Locate the cell with the specified text and output its (X, Y) center coordinate. 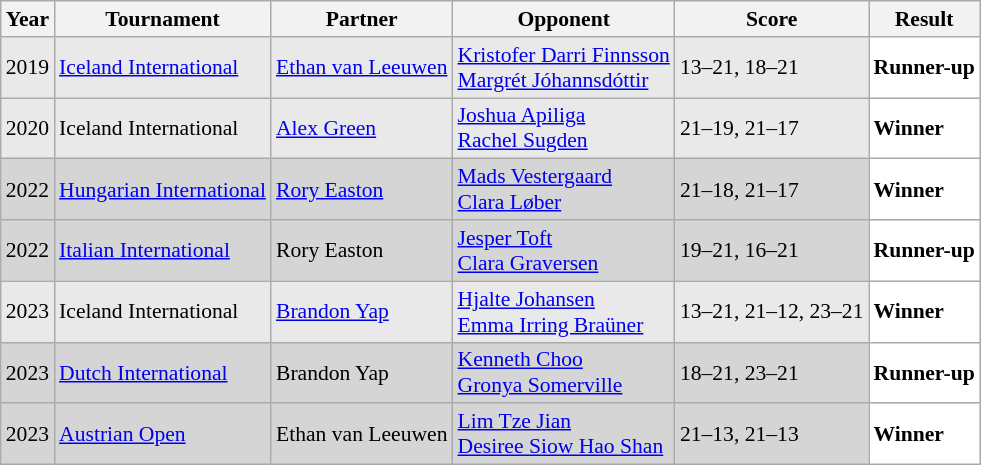
Hjalte Johansen Emma Irring Braüner (564, 312)
19–21, 16–21 (772, 250)
2019 (28, 68)
Opponent (564, 19)
Austrian Open (162, 434)
18–21, 23–21 (772, 372)
Kenneth Choo Gronya Somerville (564, 372)
Dutch International (162, 372)
21–19, 21–17 (772, 128)
Joshua Apiliga Rachel Sugden (564, 128)
13–21, 21–12, 23–21 (772, 312)
Jesper Toft Clara Graversen (564, 250)
Tournament (162, 19)
Year (28, 19)
21–18, 21–17 (772, 190)
Partner (362, 19)
21–13, 21–13 (772, 434)
Score (772, 19)
Kristofer Darri Finnsson Margrét Jóhannsdóttir (564, 68)
Hungarian International (162, 190)
Result (924, 19)
13–21, 18–21 (772, 68)
2020 (28, 128)
Alex Green (362, 128)
Mads Vestergaard Clara Løber (564, 190)
Italian International (162, 250)
Lim Tze Jian Desiree Siow Hao Shan (564, 434)
